For the text-containing cell, return its midpoint in [X, Y] coordinate format. 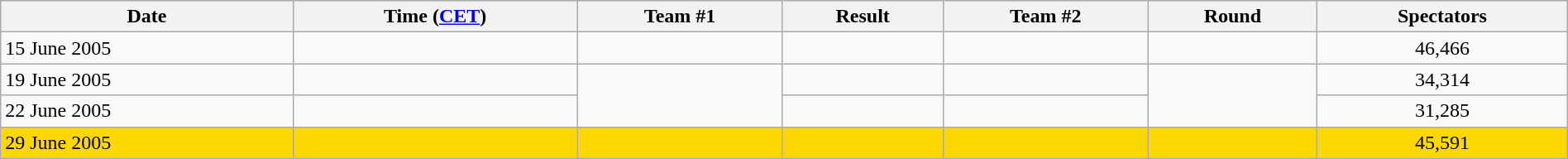
Date [147, 17]
Team #1 [680, 17]
Team #2 [1045, 17]
Spectators [1442, 17]
Round [1232, 17]
45,591 [1442, 142]
46,466 [1442, 48]
19 June 2005 [147, 79]
Result [863, 17]
Time (CET) [435, 17]
29 June 2005 [147, 142]
15 June 2005 [147, 48]
22 June 2005 [147, 111]
34,314 [1442, 79]
31,285 [1442, 111]
